Provide the [X, Y] coordinate of the cell's center where the given text is located.  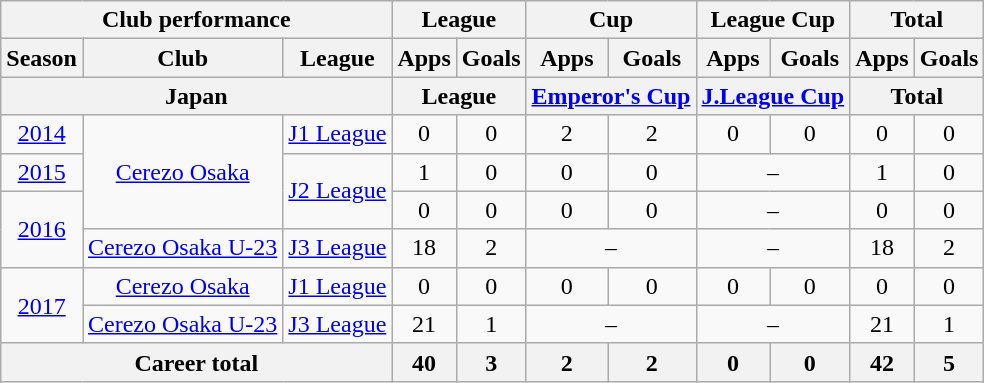
Season [42, 58]
3 [491, 362]
Cup [611, 20]
Career total [196, 362]
2015 [42, 172]
Japan [196, 96]
League Cup [773, 20]
2016 [42, 229]
Emperor's Cup [611, 96]
J2 League [338, 191]
Club [182, 58]
Club performance [196, 20]
2017 [42, 305]
42 [882, 362]
5 [949, 362]
J.League Cup [773, 96]
2014 [42, 134]
40 [424, 362]
